Find where the given text appears and provide that cell's center as [x, y] coordinate. 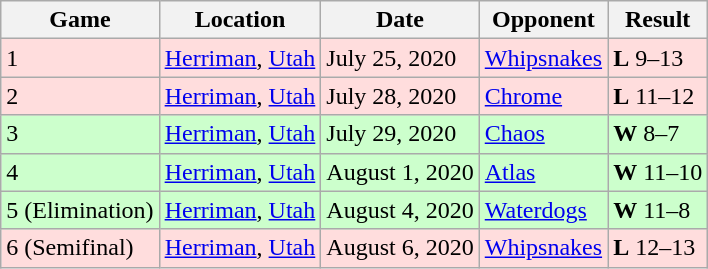
5 (Elimination) [80, 210]
Location [240, 20]
4 [80, 172]
August 4, 2020 [400, 210]
6 (Semifinal) [80, 248]
August 6, 2020 [400, 248]
L 11–12 [658, 96]
1 [80, 58]
July 25, 2020 [400, 58]
Date [400, 20]
W 8–7 [658, 134]
Result [658, 20]
Chrome [543, 96]
2 [80, 96]
July 28, 2020 [400, 96]
L 12–13 [658, 248]
L 9–13 [658, 58]
August 1, 2020 [400, 172]
Opponent [543, 20]
July 29, 2020 [400, 134]
W 11–8 [658, 210]
W 11–10 [658, 172]
Game [80, 20]
3 [80, 134]
Chaos [543, 134]
Atlas [543, 172]
Waterdogs [543, 210]
